Find where the given text appears and provide that cell's center as (X, Y) coordinate. 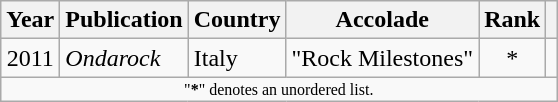
Ondarock (124, 58)
* (512, 58)
Accolade (382, 20)
2011 (30, 58)
"*" denotes an unordered list. (279, 89)
Year (30, 20)
"Rock Milestones" (382, 58)
Publication (124, 20)
Country (237, 20)
Rank (512, 20)
Italy (237, 58)
